Return [X, Y] of the center of cell containing provided text 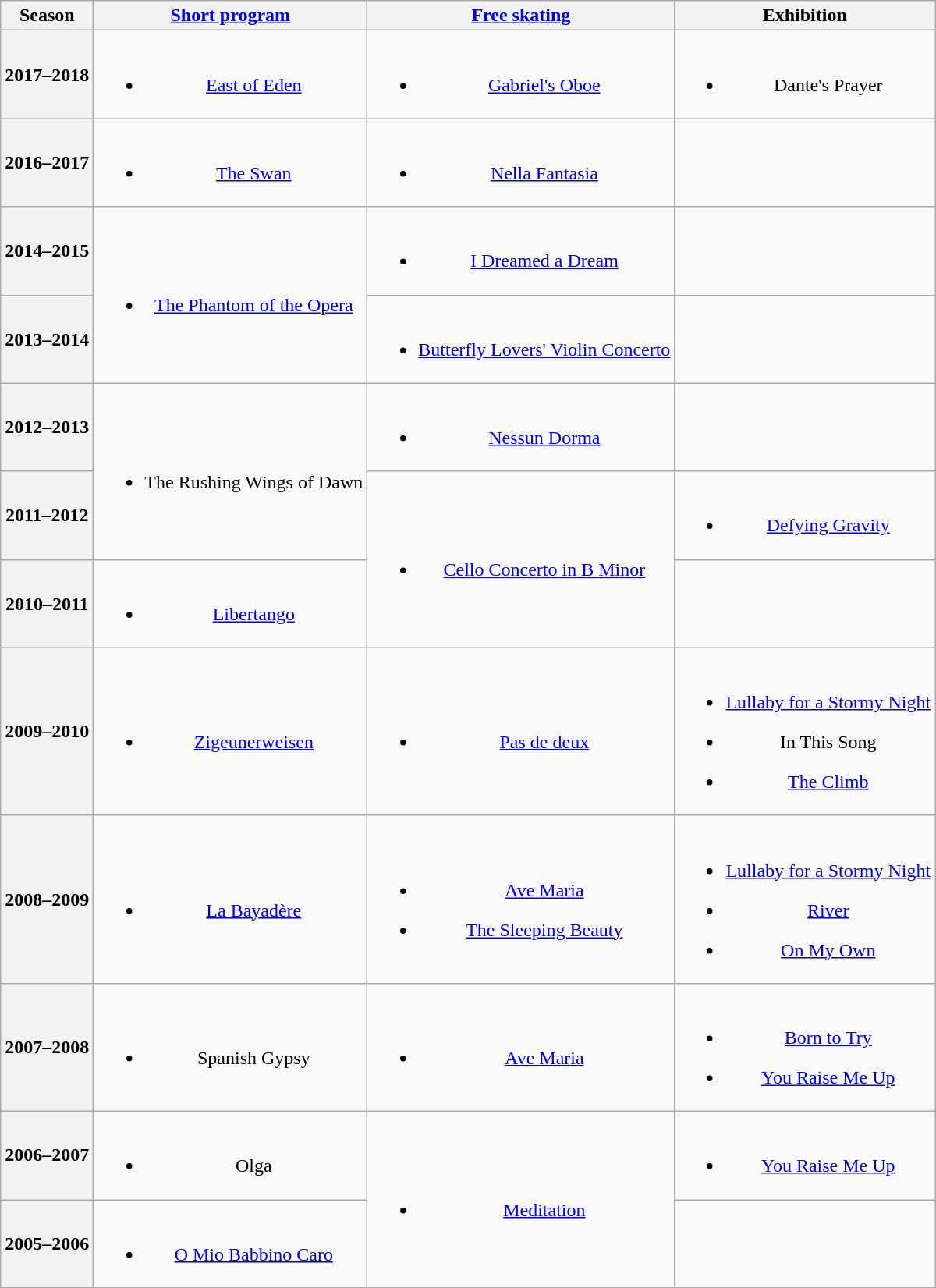
The Phantom of the Opera [231, 295]
Olga [231, 1155]
2011–2012 [47, 515]
Free skating [521, 16]
Ave Maria [521, 1047]
Season [47, 16]
Spanish Gypsy [231, 1047]
Meditation [521, 1199]
I Dreamed a Dream [521, 251]
Butterfly Lovers' Violin Concerto [521, 339]
2014–2015 [47, 251]
Short program [231, 16]
2007–2008 [47, 1047]
The Swan [231, 162]
2009–2010 [47, 732]
You Raise Me Up [805, 1155]
Zigeunerweisen [231, 732]
Exhibition [805, 16]
The Rushing Wings of Dawn [231, 471]
Gabriel's Oboe [521, 75]
Cello Concerto in B Minor [521, 559]
2013–2014 [47, 339]
East of Eden [231, 75]
Dante's Prayer [805, 75]
Lullaby for a Stormy Night In This Song The Climb [805, 732]
2010–2011 [47, 604]
Pas de deux [521, 732]
Nessun Dorma [521, 428]
Born to Try You Raise Me Up [805, 1047]
2017–2018 [47, 75]
2012–2013 [47, 428]
Nella Fantasia [521, 162]
Ave Maria The Sleeping Beauty [521, 899]
Libertango [231, 604]
2016–2017 [47, 162]
Defying Gravity [805, 515]
2008–2009 [47, 899]
2005–2006 [47, 1244]
La Bayadère [231, 899]
O Mio Babbino Caro [231, 1244]
2006–2007 [47, 1155]
Lullaby for a Stormy Night River On My Own [805, 899]
